Capture the cell that displays the provided text and extract its (x, y) central coordinate. 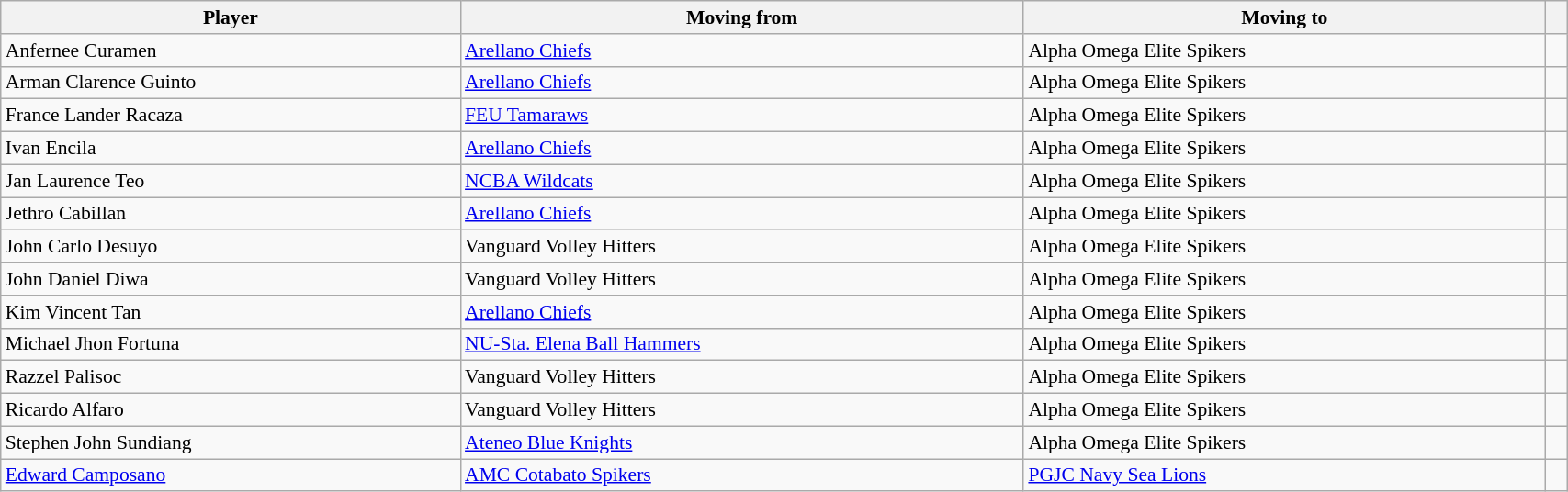
Ateneo Blue Knights (742, 442)
Kim Vincent Tan (231, 312)
Anfernee Curamen (231, 50)
Ricardo Alfaro (231, 410)
France Lander Racaza (231, 116)
FEU Tamaraws (742, 116)
John Daniel Diwa (231, 279)
Jan Laurence Teo (231, 181)
Moving from (742, 17)
John Carlo Desuyo (231, 247)
NU-Sta. Elena Ball Hammers (742, 344)
Razzel Palisoc (231, 377)
Edward Camposano (231, 475)
AMC Cotabato Spikers (742, 475)
Michael Jhon Fortuna (231, 344)
Player (231, 17)
Moving to (1284, 17)
Ivan Encila (231, 149)
Stephen John Sundiang (231, 442)
Arman Clarence Guinto (231, 83)
NCBA Wildcats (742, 181)
PGJC Navy Sea Lions (1284, 475)
Jethro Cabillan (231, 214)
